Search for the cell housing the specified text and yield its [X, Y] center coordinate. 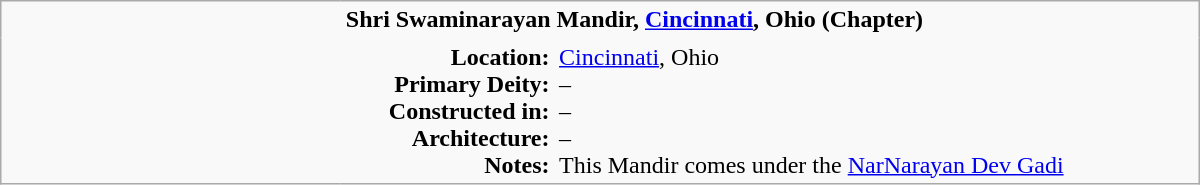
Location:Primary Deity:Constructed in:Architecture:Notes: [448, 110]
Shri Swaminarayan Mandir, Cincinnati, Ohio (Chapter) [770, 20]
Cincinnati, Ohio – – – This Mandir comes under the NarNarayan Dev Gadi [876, 110]
